Provide the [X, Y] coordinate of the cell's center where the given text is located.  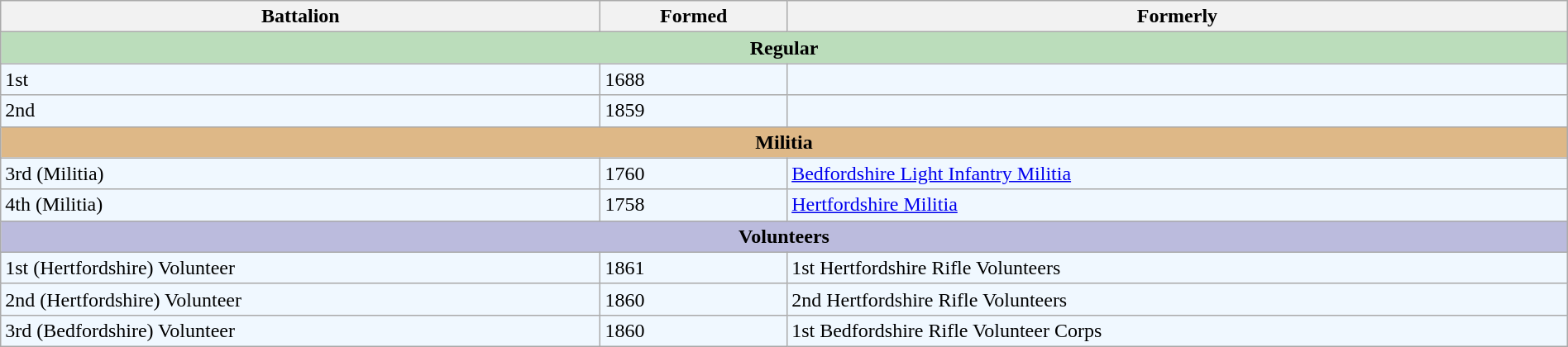
3rd (Militia) [301, 173]
Battalion [301, 17]
2nd Hertfordshire Rifle Volunteers [1178, 299]
1859 [694, 111]
Formed [694, 17]
4th (Militia) [301, 205]
Formerly [1178, 17]
Bedfordshire Light Infantry Militia [1178, 173]
Militia [784, 142]
1st [301, 79]
1758 [694, 205]
1st Hertfordshire Rifle Volunteers [1178, 268]
1st Bedfordshire Rifle Volunteer Corps [1178, 330]
Regular [784, 48]
Hertfordshire Militia [1178, 205]
1861 [694, 268]
2nd (Hertfordshire) Volunteer [301, 299]
Volunteers [784, 236]
1688 [694, 79]
1760 [694, 173]
1st (Hertfordshire) Volunteer [301, 268]
2nd [301, 111]
3rd (Bedfordshire) Volunteer [301, 330]
